Provide the [X, Y] coordinate of the cell's center where the given text is located.  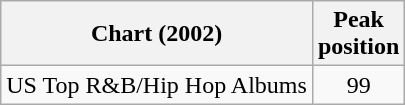
US Top R&B/Hip Hop Albums [157, 85]
Chart (2002) [157, 34]
Peakposition [358, 34]
99 [358, 85]
